Provide the (x, y) coordinate of the cell's center where the given text is located.  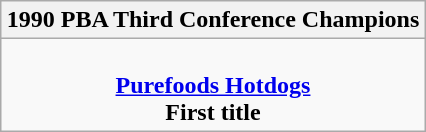
1990 PBA Third Conference Champions (213, 20)
Purefoods Hotdogs First title (213, 85)
